Output the [x, y] coordinate of the center of the cell containing the given text.  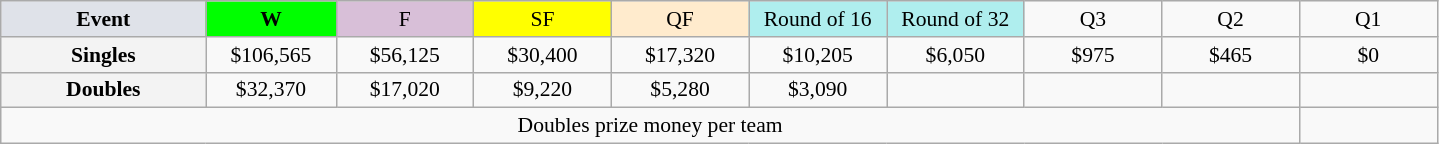
Round of 32 [955, 19]
$17,320 [680, 55]
$10,205 [818, 55]
Q2 [1231, 19]
Doubles [104, 90]
W [271, 19]
$17,020 [405, 90]
Event [104, 19]
Round of 16 [818, 19]
Doubles prize money per team [650, 126]
$3,090 [818, 90]
SF [543, 19]
$5,280 [680, 90]
$32,370 [271, 90]
QF [680, 19]
$30,400 [543, 55]
$9,220 [543, 90]
$465 [1231, 55]
Singles [104, 55]
$975 [1093, 55]
$106,565 [271, 55]
$6,050 [955, 55]
$56,125 [405, 55]
Q3 [1093, 19]
$0 [1368, 55]
F [405, 19]
Q1 [1368, 19]
